Search for the cell housing the specified text and yield its (x, y) center coordinate. 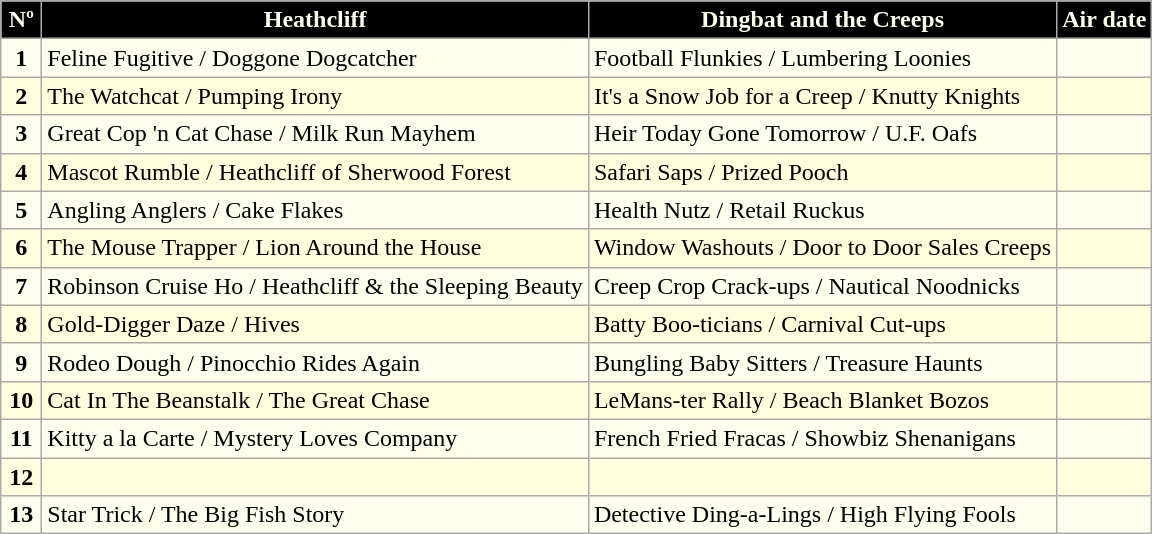
13 (22, 515)
5 (22, 210)
Safari Saps / Prized Pooch (822, 172)
Batty Boo-ticians / Carnival Cut-ups (822, 324)
LeMans-ter Rally / Beach Blanket Bozos (822, 400)
Detective Ding-a-Lings / High Flying Fools (822, 515)
Creep Crop Crack-ups / Nautical Noodnicks (822, 286)
7 (22, 286)
The Watchcat / Pumping Irony (316, 96)
It's a Snow Job for a Creep / Knutty Knights (822, 96)
12 (22, 477)
Heathcliff (316, 20)
10 (22, 400)
2 (22, 96)
Rodeo Dough / Pinocchio Rides Again (316, 362)
Star Trick / The Big Fish Story (316, 515)
11 (22, 438)
Robinson Cruise Ho / Heathcliff & the Sleeping Beauty (316, 286)
Heir Today Gone Tomorrow / U.F. Oafs (822, 134)
Gold-Digger Daze / Hives (316, 324)
4 (22, 172)
Football Flunkies / Lumbering Loonies (822, 58)
Nº (22, 20)
Health Nutz / Retail Ruckus (822, 210)
Great Cop 'n Cat Chase / Milk Run Mayhem (316, 134)
Angling Anglers / Cake Flakes (316, 210)
3 (22, 134)
Kitty a la Carte / Mystery Loves Company (316, 438)
Mascot Rumble / Heathcliff of Sherwood Forest (316, 172)
Bungling Baby Sitters / Treasure Haunts (822, 362)
Window Washouts / Door to Door Sales Creeps (822, 248)
French Fried Fracas / Showbiz Shenanigans (822, 438)
9 (22, 362)
The Mouse Trapper / Lion Around the House (316, 248)
1 (22, 58)
Dingbat and the Creeps (822, 20)
6 (22, 248)
Air date (1104, 20)
Cat In The Beanstalk / The Great Chase (316, 400)
Feline Fugitive / Doggone Dogcatcher (316, 58)
8 (22, 324)
